Extract the [X, Y] coordinate from the center of the cell holding the provided text.  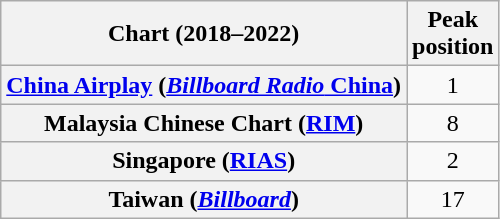
17 [453, 199]
China Airplay (Billboard Radio China) [204, 85]
1 [453, 85]
Singapore (RIAS) [204, 161]
2 [453, 161]
Peakposition [453, 34]
8 [453, 123]
Malaysia Chinese Chart (RIM) [204, 123]
Chart (2018–2022) [204, 34]
Taiwan (Billboard) [204, 199]
